From the cell containing the given text, extract its center point as (X, Y) coordinate. 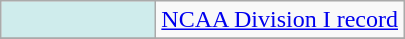
NCAA Division I record (280, 20)
